Find where the given text appears and provide that cell's center as [X, Y] coordinate. 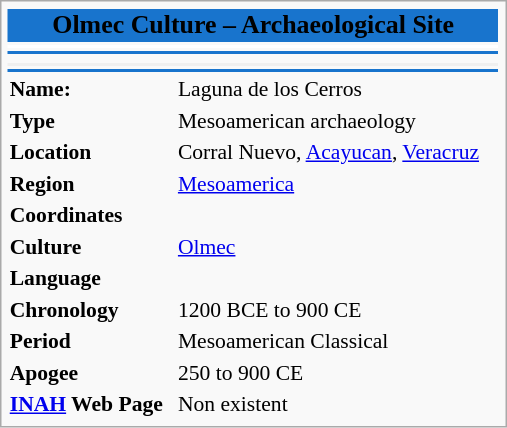
Location [90, 152]
Non existent [337, 404]
Period [90, 341]
Region [90, 183]
Olmec [337, 246]
Language [90, 278]
Name: [90, 89]
Corral Nuevo, Acayucan, Veracruz [337, 152]
Type [90, 120]
250 to 900 CE [337, 372]
Culture [90, 246]
Mesoamerican archaeology [337, 120]
INAH Web Page [90, 404]
Apogee [90, 372]
Chronology [90, 309]
Coordinates [90, 215]
Olmec Culture – Archaeological Site [253, 26]
1200 BCE to 900 CE [337, 309]
Mesoamerican Classical [337, 341]
Mesoamerica [337, 183]
Laguna de los Cerros [337, 89]
